Identify which cell holds the provided text, then report its [X, Y] central coordinate. 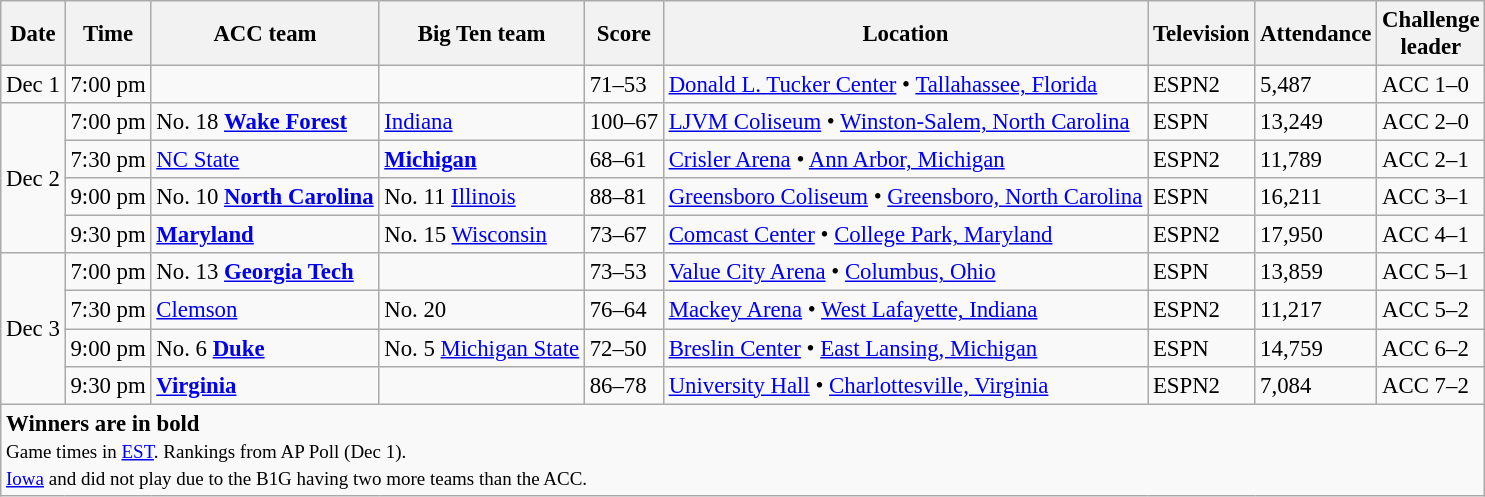
13,859 [1316, 273]
88–81 [624, 197]
Crisler Arena • Ann Arbor, Michigan [905, 160]
Breslin Center • East Lansing, Michigan [905, 348]
Mackey Arena • West Lafayette, Indiana [905, 310]
Donald L. Tucker Center • Tallahassee, Florida [905, 85]
ACC 5–1 [1431, 273]
Clemson [265, 310]
Dec 1 [33, 85]
Michigan [482, 160]
11,789 [1316, 160]
5,487 [1316, 85]
11,217 [1316, 310]
No. 15 Wisconsin [482, 235]
Dec 3 [33, 329]
73–67 [624, 235]
71–53 [624, 85]
ACC 3–1 [1431, 197]
14,759 [1316, 348]
86–78 [624, 385]
No. 5 Michigan State [482, 348]
ACC 1–0 [1431, 85]
Maryland [265, 235]
ACC 2–0 [1431, 122]
ACC 7–2 [1431, 385]
13,249 [1316, 122]
7,084 [1316, 385]
ACC 4–1 [1431, 235]
Television [1202, 34]
Indiana [482, 122]
Winners are in boldGame times in EST. Rankings from AP Poll (Dec 1).Iowa and did not play due to the B1G having two more teams than the ACC. [743, 450]
Score [624, 34]
Dec 2 [33, 178]
Date [33, 34]
ACC team [265, 34]
LJVM Coliseum • Winston-Salem, North Carolina [905, 122]
Value City Arena • Columbus, Ohio [905, 273]
No. 10 North Carolina [265, 197]
68–61 [624, 160]
No. 11 Illinois [482, 197]
No. 20 [482, 310]
No. 13 Georgia Tech [265, 273]
Greensboro Coliseum • Greensboro, North Carolina [905, 197]
76–64 [624, 310]
ACC 2–1 [1431, 160]
17,950 [1316, 235]
No. 6 Duke [265, 348]
ACC 5–2 [1431, 310]
Attendance [1316, 34]
ACC 6–2 [1431, 348]
No. 18 Wake Forest [265, 122]
16,211 [1316, 197]
100–67 [624, 122]
Location [905, 34]
Virginia [265, 385]
University Hall • Charlottesville, Virginia [905, 385]
NC State [265, 160]
Comcast Center • College Park, Maryland [905, 235]
72–50 [624, 348]
Time [108, 34]
Big Ten team [482, 34]
73–53 [624, 273]
Challengeleader [1431, 34]
